Search for the cell housing the specified text and yield its (X, Y) center coordinate. 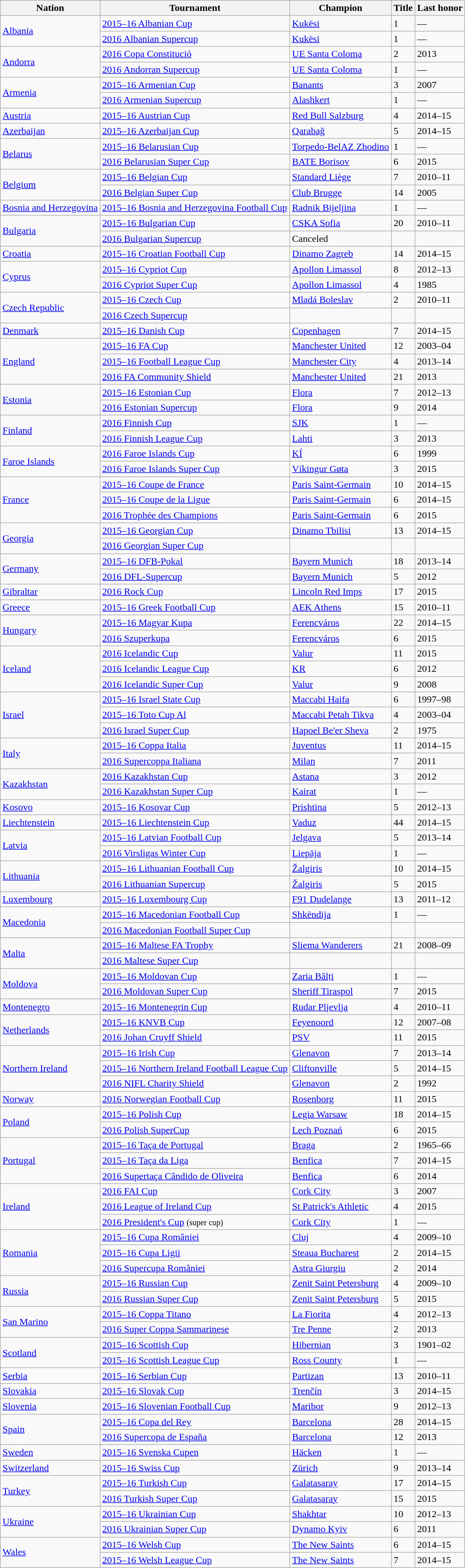
Ukraine (50, 1522)
2016 NIFL Charity Shield (195, 1084)
Legia Warsaw (341, 1114)
2015–16 Coppa Italia (195, 746)
2016 Andorran Supercup (195, 69)
Standard Liège (341, 177)
2016 Israel Super Cup (195, 730)
Feyenoord (341, 1022)
Dinamo Tbilisi (341, 530)
2015–16 Football League Cup (195, 361)
Nation (50, 8)
2015–16 Turkish Cup (195, 1483)
2015–16 Lithuanian Football Cup (195, 868)
20 (403, 223)
Kairat (341, 792)
Hungary (50, 630)
Cluj (341, 1237)
2015–16 Slovak Cup (195, 1391)
2008 (440, 684)
2015–16 Coupe de la Ligue (195, 500)
Alashkert (341, 100)
2016 Russian Super Cup (195, 1299)
2015–16 Armenian Cup (195, 85)
2015–16 Albanian Cup (195, 23)
Andorra (50, 62)
2015–16 Latvian Football Cup (195, 838)
2016 Icelandic Super Cup (195, 684)
2015–16 Belarusian Cup (195, 146)
Manchester City (341, 361)
Romania (50, 1253)
Prishtina (341, 807)
2016 Virsligas Winter Cup (195, 853)
KÍ (341, 454)
Italy (50, 753)
2015–16 KNVB Cup (195, 1022)
Malta (50, 953)
2015–16 Moldovan Cup (195, 976)
Belarus (50, 154)
St Patrick's Athletic (341, 1207)
Moldova (50, 984)
2015–16 Scottish League Cup (195, 1360)
Milan (341, 761)
Hapoel Be'er Sheva (341, 730)
Latvia (50, 845)
2015–16 Bulgarian Cup (195, 223)
2016 Kazakhstan Cup (195, 776)
Braga (341, 1145)
Zürich (341, 1468)
2016 President's Cup (super cup) (195, 1222)
San Marino (50, 1322)
2016 Albanian Supercup (195, 39)
Häcken (341, 1453)
2015–16 Cupa Ligii (195, 1253)
28 (403, 1421)
2015–16 Montenegrin Cup (195, 1007)
Switzerland (50, 1468)
2016 Maltese Super Cup (195, 961)
Czech Republic (50, 308)
2016 Georgian Super Cup (195, 546)
Iceland (50, 669)
Juventus (341, 746)
Azerbaijan (50, 131)
2015–16 Macedonian Football Cup (195, 914)
Astana (341, 776)
2016 Icelandic Cup (195, 653)
Norway (50, 1099)
Russia (50, 1291)
F91 Dudelange (341, 899)
Lech Poznań (341, 1130)
Georgia (50, 538)
Champion (341, 8)
2015–16 Israel State Cup (195, 700)
2016 Copa Constitució (195, 54)
Banants (341, 85)
France (50, 500)
PSV (341, 1038)
Dinamo Zagreb (341, 254)
Copenhagen (341, 331)
Maccabi Haifa (341, 700)
2015–16 Welsh League Cup (195, 1560)
2015–16 DFB-Pokal (195, 561)
Mladá Boleslav (341, 300)
La Fiorita (341, 1314)
2016 Moldovan Super Cup (195, 992)
2016 Cypriot Super Cup (195, 285)
Macedonia (50, 922)
Slovakia (50, 1391)
Luxembourg (50, 899)
Shakhtar (341, 1514)
Austria (50, 115)
1999 (440, 454)
2016 Szuperkupa (195, 638)
2015–16 Greek Football Cup (195, 607)
Lithuania (50, 876)
Torpedo-BelAZ Zhodino (341, 146)
1997–98 (440, 700)
2015–16 Danish Cup (195, 331)
Cliftonville (341, 1068)
2015–16 Belgian Cup (195, 177)
Bosnia and Herzegovina (50, 208)
2016 Belarusian Super Cup (195, 161)
2016 Kazakhstan Super Cup (195, 792)
Greece (50, 607)
Belgium (50, 184)
Armenia (50, 92)
2016 Finnish League Cup (195, 438)
England (50, 361)
2015–16 Azerbaijan Cup (195, 131)
Qarabağ (341, 131)
2015–16 Toto Cup Al (195, 715)
2016 Czech Supercup (195, 315)
Cyprus (50, 277)
Serbia (50, 1375)
2015–16 Kosovar Cup (195, 807)
Sliema Wanderers (341, 945)
Israel (50, 715)
2016 Turkish Super Cup (195, 1499)
Faroe Islands (50, 461)
2005 (440, 193)
2015–16 Cupa României (195, 1237)
2015–16 Swiss Cup (195, 1468)
2016 Lithuanian Supercup (195, 884)
Denmark (50, 331)
Ross County (341, 1360)
Dynamo Kyiv (341, 1529)
Portugal (50, 1160)
2015–16 Welsh Cup (195, 1545)
2015–16 Polish Cup (195, 1114)
2015–16 Cypriot Cup (195, 269)
Radnik Bijeljina (341, 208)
KR (341, 669)
2016 Supertaça Cândido de Oliveira (195, 1176)
Vaduz (341, 822)
SJK (341, 423)
2015–16 Taça da Liga (195, 1160)
2015–16 Coupe de France (195, 484)
2015–16 Copa del Rey (195, 1421)
2016 Faroe Islands Cup (195, 454)
2016 Rock Cup (195, 592)
1901–02 (440, 1345)
Finland (50, 430)
Kosovo (50, 807)
2015–16 Slovenian Football Cup (195, 1406)
2016 Macedonian Football Super Cup (195, 930)
2016 Finnish Cup (195, 423)
Jelgava (341, 838)
Albania (50, 31)
1992 (440, 1084)
2011–12 (440, 899)
2015–16 Scottish Cup (195, 1345)
Northern Ireland (50, 1068)
2016 Super Coppa Sammarinese (195, 1329)
2016 Supercopa de España (195, 1437)
Club Brugge (341, 193)
2016 Norwegian Football Cup (195, 1099)
Rosenborg (341, 1099)
2016 Estonian Supercup (195, 407)
Zaria Bălți (341, 976)
2016 FA Community Shield (195, 377)
Tournament (195, 8)
2015–16 Bosnia and Herzegovina Football Cup (195, 208)
Shkëndija (341, 914)
Gibraltar (50, 592)
Maccabi Petah Tikva (341, 715)
2015–16 Luxembourg Cup (195, 899)
Canceled (341, 239)
Sweden (50, 1453)
Slovenia (50, 1406)
2016 FAI Cup (195, 1191)
Poland (50, 1122)
2015–16 Austrian Cup (195, 115)
44 (403, 822)
2015–16 Irish Cup (195, 1053)
Trenčín (341, 1391)
2016 Polish SuperCup (195, 1130)
Croatia (50, 254)
2015–16 Czech Cup (195, 300)
Liepāja (341, 853)
2016 League of Ireland Cup (195, 1207)
2015–16 FA Cup (195, 346)
Víkingur Gøta (341, 469)
Last honor (440, 8)
2015–16 Liechtenstein Cup (195, 822)
Turkey (50, 1491)
2016 Johan Cruyff Shield (195, 1038)
2015–16 Estonian Cup (195, 392)
Estonia (50, 400)
2016 Bulgarian Supercup (195, 239)
2016 Supercoppa Italiana (195, 761)
2016 Trophée des Champions (195, 515)
Tre Penne (341, 1329)
Bulgaria (50, 231)
2015–16 Northern Ireland Football League Cup (195, 1068)
Kazakhstan (50, 784)
Sheriff Tiraspol (341, 992)
Wales (50, 1552)
1975 (440, 730)
2015–16 Serbian Cup (195, 1375)
Rudar Pljevlja (341, 1007)
Germany (50, 569)
2015–16 Coppa Titano (195, 1314)
1965–66 (440, 1145)
2015–16 Svenska Cupen (195, 1453)
2007–08 (440, 1022)
AEK Athens (341, 607)
Scotland (50, 1352)
Liechtenstein (50, 822)
2016 Ukrainian Super Cup (195, 1529)
8 (403, 269)
Hibernian (341, 1345)
Lahti (341, 438)
2016 DFL-Supercup (195, 576)
Lincoln Red Imps (341, 592)
2016 Supercupa României (195, 1268)
Maribor (341, 1406)
2015–16 Taça de Portugal (195, 1145)
Title (403, 8)
2015–16 Magyar Kupa (195, 623)
Steaua Bucharest (341, 1253)
2015–16 Maltese FA Trophy (195, 945)
2016 Icelandic League Cup (195, 669)
Red Bull Salzburg (341, 115)
Spain (50, 1429)
Ireland (50, 1207)
2015–16 Russian Cup (195, 1283)
2016 Belgian Super Cup (195, 193)
CSKA Sofia (341, 223)
Astra Giurgiu (341, 1268)
Netherlands (50, 1030)
2016 Faroe Islands Super Cup (195, 469)
2015–16 Ukrainian Cup (195, 1514)
2016 Armenian Supercup (195, 100)
Partizan (341, 1375)
1985 (440, 285)
2015–16 Georgian Cup (195, 530)
BATE Borisov (341, 161)
22 (403, 623)
2008–09 (440, 945)
Montenegro (50, 1007)
2015–16 Croatian Football Cup (195, 254)
